Return (X, Y) of the center of cell containing provided text 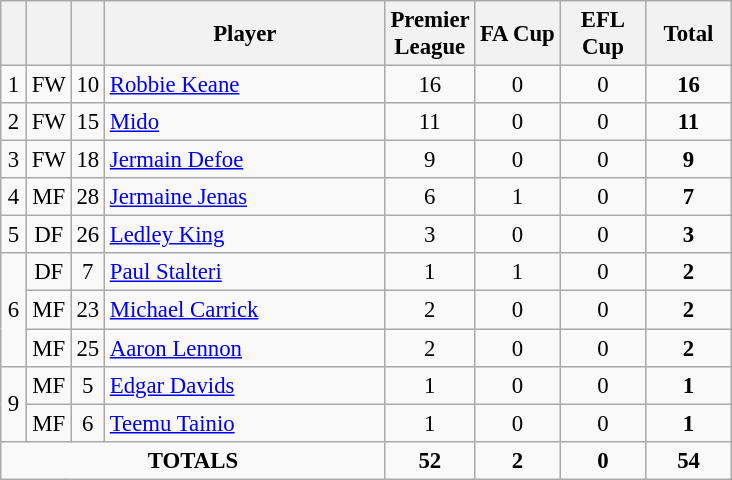
26 (88, 235)
Jermaine Jenas (244, 197)
54 (689, 460)
Edgar Davids (244, 385)
TOTALS (193, 460)
Michael Carrick (244, 310)
4 (14, 197)
23 (88, 310)
28 (88, 197)
Premier League (430, 34)
Jermain Defoe (244, 160)
Total (689, 34)
15 (88, 122)
18 (88, 160)
Ledley King (244, 235)
10 (88, 85)
Mido (244, 122)
52 (430, 460)
Aaron Lennon (244, 348)
Robbie Keane (244, 85)
FA Cup (518, 34)
Paul Stalteri (244, 273)
Player (244, 34)
EFL Cup (603, 34)
25 (88, 348)
Teemu Tainio (244, 423)
